Locate the cell with the specified text and output its [X, Y] center coordinate. 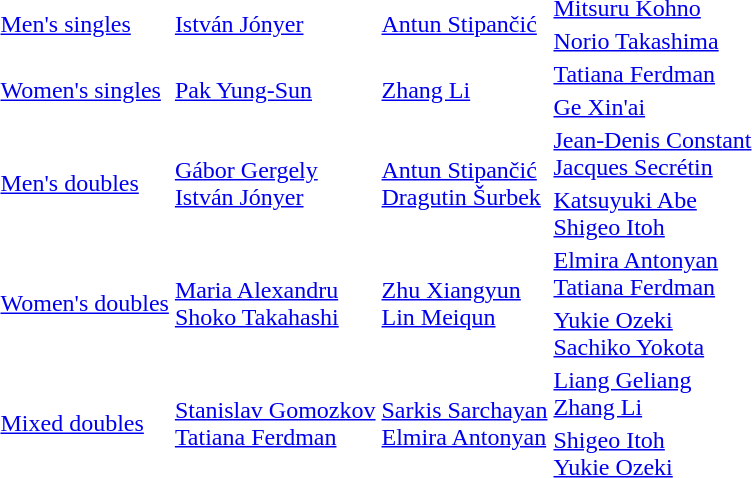
Zhu Xiangyun Lin Meiqun [464, 304]
Zhang Li [464, 90]
Gábor Gergely István Jónyer [275, 184]
Pak Yung-Sun [275, 90]
Antun Stipančić Dragutin Šurbek [464, 184]
Maria Alexandru Shoko Takahashi [275, 304]
